Scan for the cell matching the given text and deliver its [X, Y] coordinate at center. 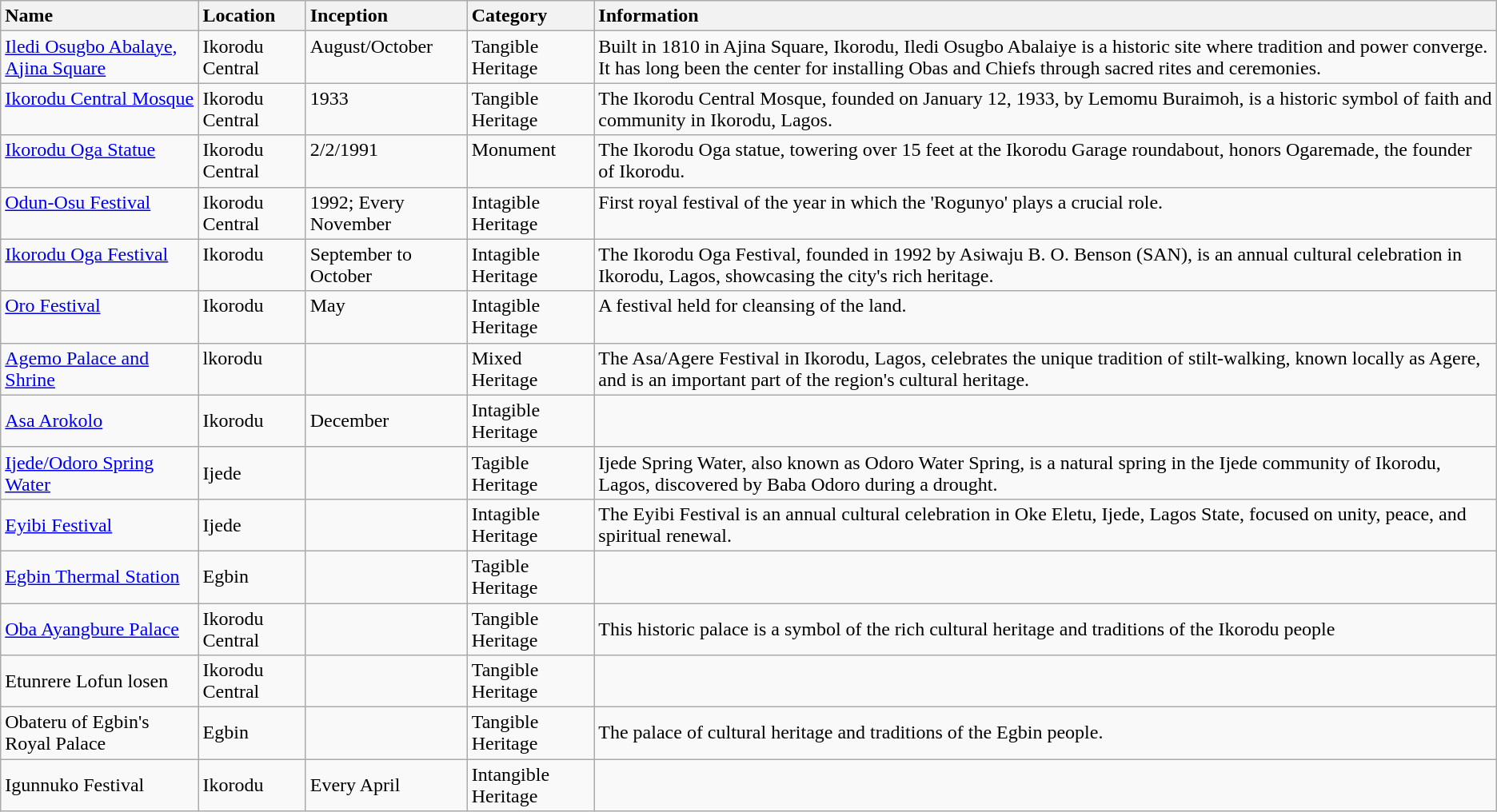
lkorodu [252, 369]
Asa Arokolo [99, 420]
The Ikorodu Oga statue, towering over 15 feet at the Ikorodu Garage roundabout, honors Ogaremade, the founder of Ikorodu. [1045, 161]
2/2/1991 [386, 161]
Etunrere Lofun losen [99, 681]
Oba Ayangbure Palace [99, 628]
First royal festival of the year in which the 'Rogunyo' plays a crucial role. [1045, 213]
Oro Festival [99, 316]
Ikorodu Oga Statue [99, 161]
August/October [386, 58]
The Ikorodu Central Mosque, founded on January 12, 1933, by Lemomu Buraimoh, is a historic symbol of faith and community in Ikorodu, Lagos. [1045, 109]
The palace of cultural heritage and traditions of the Egbin people. [1045, 734]
May [386, 316]
A festival held for cleansing of the land. [1045, 316]
December [386, 420]
Every April [386, 785]
Ikorodu Central Mosque [99, 109]
Inception [386, 16]
Egbin Thermal Station [99, 577]
Name [99, 16]
Category [531, 16]
Odun-Osu Festival [99, 213]
Obateru of Egbin's Royal Palace [99, 734]
Iledi Osugbo Abalaye, Ajina Square [99, 58]
Information [1045, 16]
1933 [386, 109]
September to October [386, 265]
The Eyibi Festival is an annual cultural celebration in Oke Eletu, Ijede, Lagos State, focused on unity, peace, and spiritual renewal. [1045, 524]
Igunnuko Festival [99, 785]
1992; Every November [386, 213]
Monument [531, 161]
This historic palace is a symbol of the rich cultural heritage and traditions of the Ikorodu people [1045, 628]
Mixed Heritage [531, 369]
Agemo Palace and Shrine [99, 369]
Intangible Heritage [531, 785]
Ijede/Odoro Spring Water [99, 473]
Ikorodu Oga Festival [99, 265]
Location [252, 16]
Eyibi Festival [99, 524]
